From the cell containing the given text, extract its center point as [X, Y] coordinate. 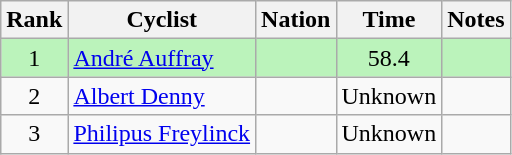
Nation [296, 20]
3 [34, 134]
Albert Denny [162, 96]
Time [389, 20]
André Auffray [162, 58]
Rank [34, 20]
Notes [476, 20]
Cyclist [162, 20]
58.4 [389, 58]
Philipus Freylinck [162, 134]
2 [34, 96]
1 [34, 58]
